Detect which cell encompasses the target text, then output its [x, y] center coordinate. 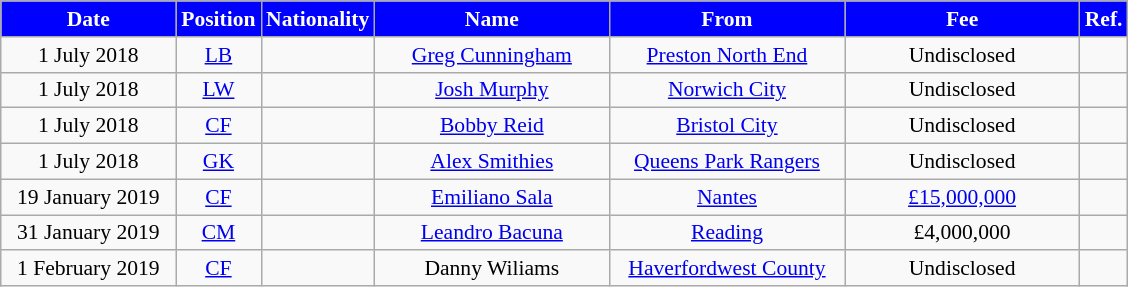
Fee [962, 19]
LB [218, 55]
31 January 2019 [88, 233]
Danny Wiliams [492, 269]
£15,000,000 [962, 197]
Reading [726, 233]
Emiliano Sala [492, 197]
£4,000,000 [962, 233]
From [726, 19]
Ref. [1104, 19]
Leandro Bacuna [492, 233]
Nantes [726, 197]
LW [218, 90]
Position [218, 19]
Greg Cunningham [492, 55]
Bobby Reid [492, 126]
1 February 2019 [88, 269]
Haverfordwest County [726, 269]
Name [492, 19]
GK [218, 162]
19 January 2019 [88, 197]
Josh Murphy [492, 90]
Bristol City [726, 126]
CM [218, 233]
Nationality [318, 19]
Queens Park Rangers [726, 162]
Norwich City [726, 90]
Preston North End [726, 55]
Alex Smithies [492, 162]
Date [88, 19]
